Extract the [X, Y] coordinate from the center of the cell holding the provided text.  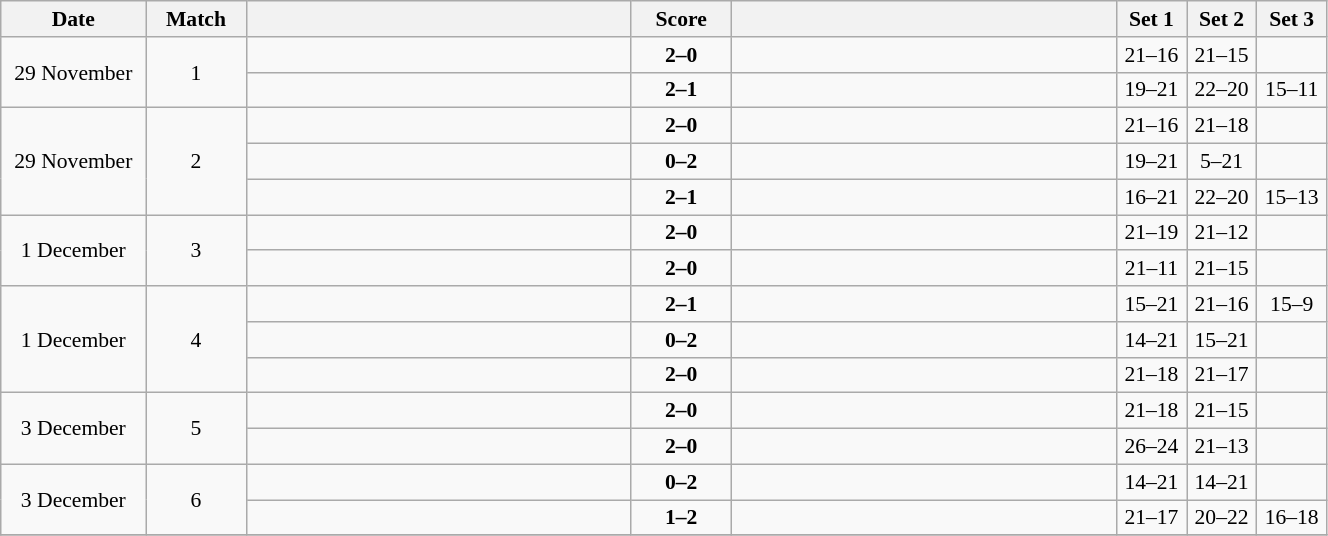
1 [196, 72]
21–11 [1151, 269]
21–19 [1151, 233]
5 [196, 428]
3 [196, 250]
Match [196, 19]
15–13 [1292, 197]
15–11 [1292, 90]
21–13 [1221, 447]
26–24 [1151, 447]
16–18 [1292, 518]
15–9 [1292, 304]
20–22 [1221, 518]
1–2 [681, 518]
Date [74, 19]
2 [196, 162]
Score [681, 19]
4 [196, 340]
Set 3 [1292, 19]
Set 2 [1221, 19]
16–21 [1151, 197]
21–12 [1221, 233]
5–21 [1221, 162]
Set 1 [1151, 19]
6 [196, 500]
